Locate the cell with the specified text and output its [x, y] center coordinate. 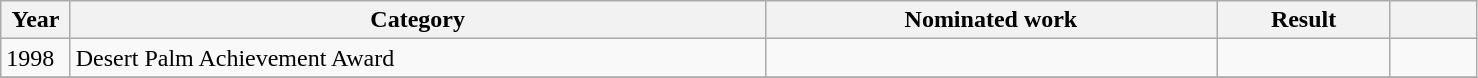
1998 [36, 58]
Category [418, 20]
Year [36, 20]
Result [1304, 20]
Nominated work [991, 20]
Desert Palm Achievement Award [418, 58]
